Locate the cell with the specified text and output its [X, Y] center coordinate. 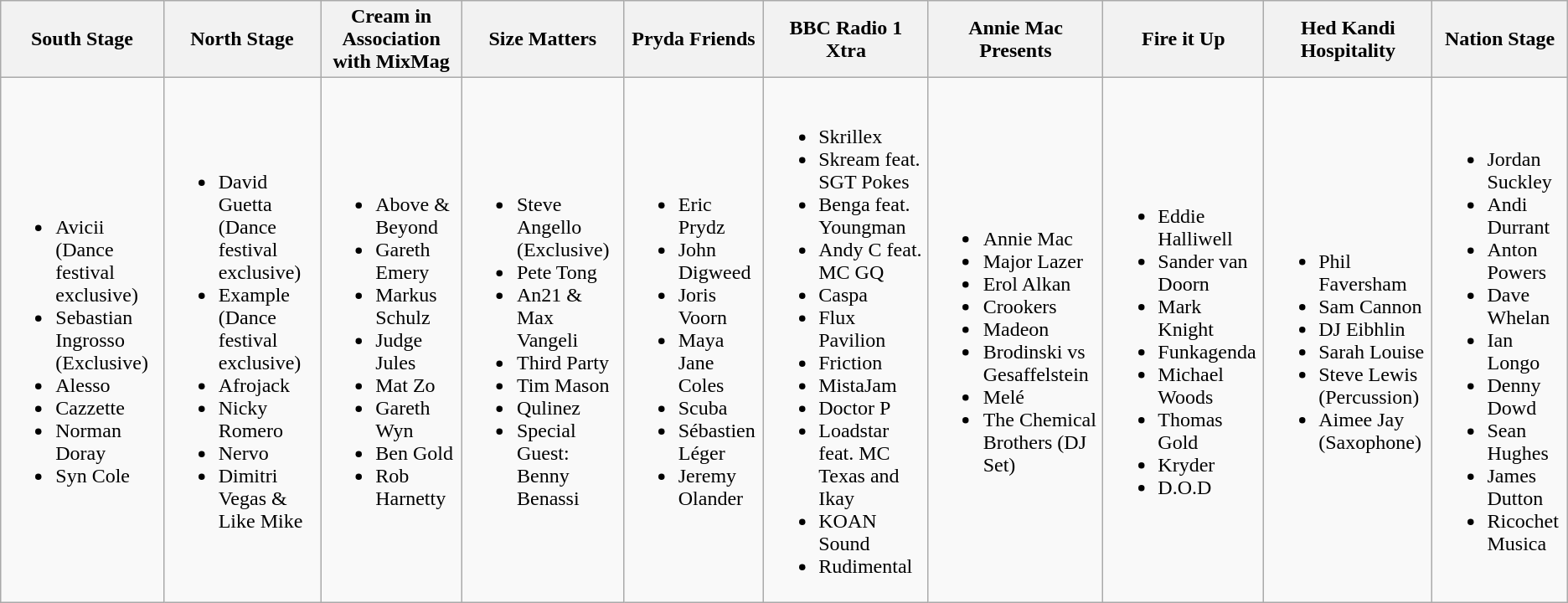
South Stage [82, 39]
Eric PrydzJohn DigweedJoris VoornMaya Jane ColesScubaSébastien LégerJeremy Olander [694, 340]
Phil FavershamSam CannonDJ EibhlinSarah LouiseSteve Lewis (Percussion)Aimee Jay (Saxophone) [1349, 340]
Above & BeyondGareth EmeryMarkus SchulzJudge JulesMat ZoGareth WynBen GoldRob Harnetty [392, 340]
David Guetta (Dance festival exclusive)Example (Dance festival exclusive)AfrojackNicky RomeroNervoDimitri Vegas & Like Mike [242, 340]
Jordan SuckleyAndi DurrantAnton PowersDave WhelanIan LongoDenny DowdSean HughesJames DuttonRicochet Musica [1499, 340]
Eddie HalliwellSander van DoornMark KnightFunkagendaMichael WoodsThomas GoldKryderD.O.D [1184, 340]
Nation Stage [1499, 39]
Pryda Friends [694, 39]
BBC Radio 1 Xtra [846, 39]
Annie MacMajor LazerErol AlkanCrookersMadeonBrodinski vs GesaffelsteinMeléThe Chemical Brothers (DJ Set) [1015, 340]
Avicii (Dance festival exclusive)Sebastian Ingrosso (Exclusive)AlessoCazzetteNorman DoraySyn Cole [82, 340]
Size Matters [543, 39]
North Stage [242, 39]
Fire it Up [1184, 39]
Cream in Association with MixMag [392, 39]
Annie Mac Presents [1015, 39]
Hed Kandi Hospitality [1349, 39]
Steve Angello (Exclusive)Pete TongAn21 & Max VangeliThird PartyTim MasonQulinezSpecial Guest: Benny Benassi [543, 340]
